Return [X, Y] of the center of cell containing provided text 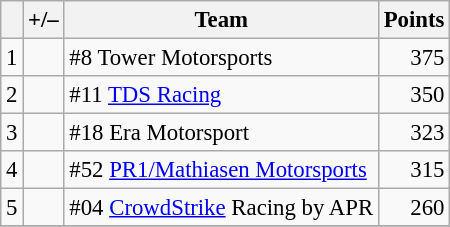
#11 TDS Racing [221, 95]
1 [12, 58]
2 [12, 95]
260 [414, 208]
#52 PR1/Mathiasen Motorsports [221, 170]
5 [12, 208]
+/– [44, 20]
3 [12, 133]
323 [414, 133]
#04 CrowdStrike Racing by APR [221, 208]
4 [12, 170]
#18 Era Motorsport [221, 133]
Team [221, 20]
Points [414, 20]
#8 Tower Motorsports [221, 58]
315 [414, 170]
350 [414, 95]
375 [414, 58]
